Output the [X, Y] coordinate of the center of the cell containing the given text.  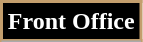
Front Office [72, 22]
